Search for the cell housing the specified text and yield its (X, Y) center coordinate. 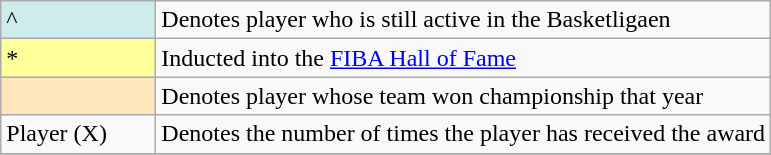
Denotes the number of times the player has received the award (464, 134)
Inducted into the FIBA Hall of Fame (464, 58)
* (78, 58)
Player (X) (78, 134)
Denotes player whose team won championship that year (464, 96)
Denotes player who is still active in the Basketligaen (464, 20)
^ (78, 20)
